Detect which cell encompasses the target text, then output its (X, Y) center coordinate. 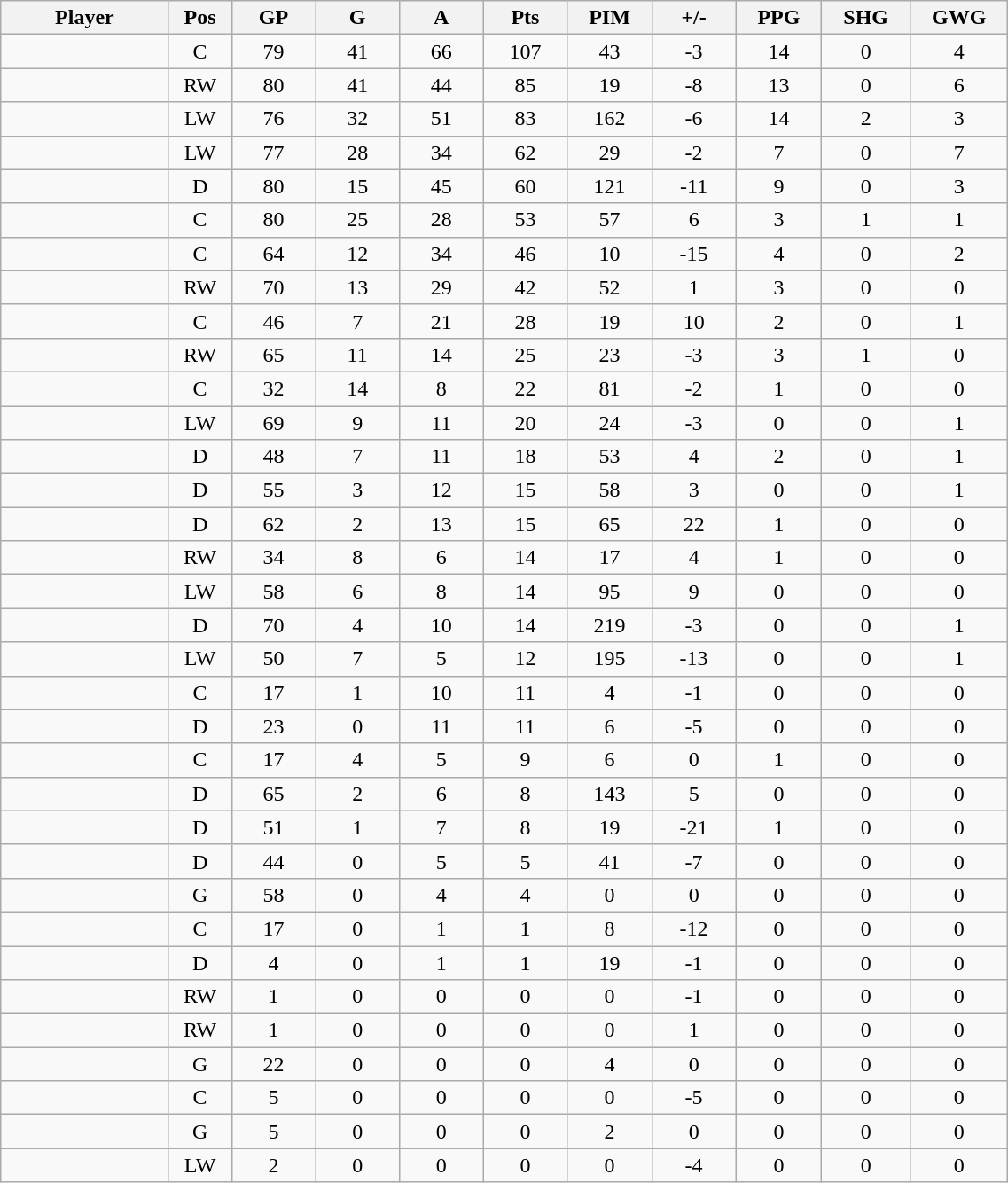
SHG (866, 18)
85 (525, 85)
121 (610, 186)
20 (525, 423)
PPG (778, 18)
162 (610, 119)
-6 (693, 119)
83 (525, 119)
Player (85, 18)
69 (273, 423)
+/- (693, 18)
95 (610, 591)
Pos (200, 18)
-4 (693, 1165)
77 (273, 153)
76 (273, 119)
Pts (525, 18)
143 (610, 794)
107 (525, 51)
48 (273, 457)
60 (525, 186)
21 (441, 321)
GP (273, 18)
45 (441, 186)
A (441, 18)
52 (610, 287)
50 (273, 659)
24 (610, 423)
64 (273, 254)
219 (610, 625)
43 (610, 51)
-15 (693, 254)
55 (273, 490)
PIM (610, 18)
42 (525, 287)
-21 (693, 827)
66 (441, 51)
79 (273, 51)
-7 (693, 861)
18 (525, 457)
-12 (693, 928)
57 (610, 220)
81 (610, 388)
-11 (693, 186)
GWG (958, 18)
195 (610, 659)
-8 (693, 85)
-13 (693, 659)
